From the cell containing the given text, extract its center point as [x, y] coordinate. 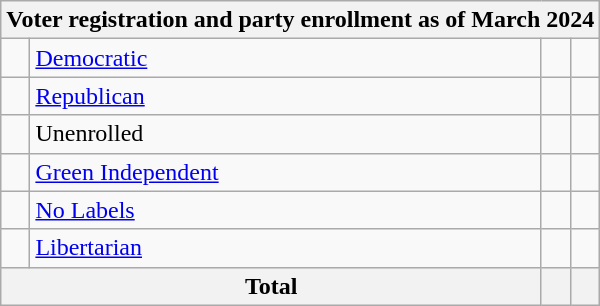
Voter registration and party enrollment as of March 2024 [300, 20]
Green Independent [286, 172]
Libertarian [286, 248]
Republican [286, 96]
Total [272, 286]
Unenrolled [286, 134]
No Labels [286, 210]
Democratic [286, 58]
